Output the [x, y] coordinate of the center of the cell containing the given text.  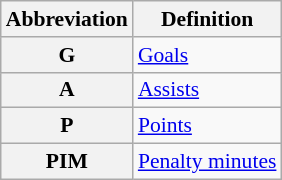
G [67, 55]
Penalty minutes [208, 162]
Points [208, 126]
P [67, 126]
Definition [208, 19]
PIM [67, 162]
Goals [208, 55]
A [67, 90]
Assists [208, 90]
Abbreviation [67, 19]
